Provide the [x, y] coordinate of the cell's center where the given text is located.  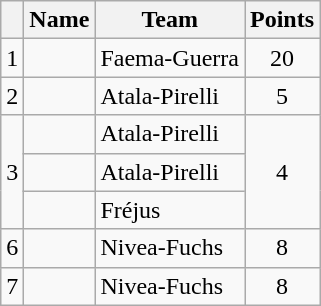
Faema-Guerra [170, 58]
3 [12, 172]
Fréjus [170, 210]
Team [170, 20]
4 [282, 172]
7 [12, 286]
20 [282, 58]
6 [12, 248]
2 [12, 96]
Name [60, 20]
5 [282, 96]
1 [12, 58]
Points [282, 20]
